Capture the cell that displays the provided text and extract its [x, y] central coordinate. 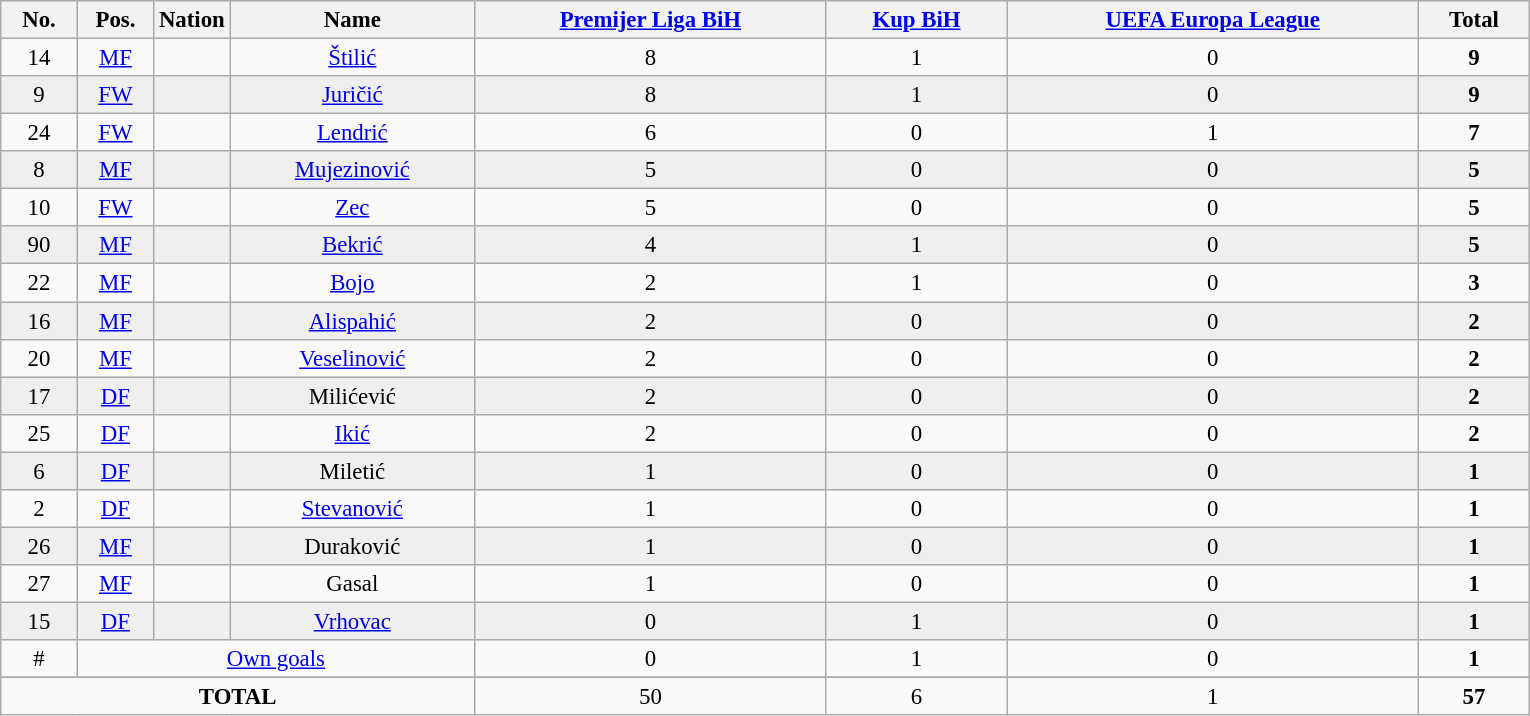
Milićević [352, 396]
Stevanović [352, 509]
27 [39, 584]
4 [651, 245]
7 [1474, 133]
Gasal [352, 584]
Vrhovac [352, 621]
Total [1474, 20]
Name [352, 20]
26 [39, 546]
No. [39, 20]
Bojo [352, 283]
17 [39, 396]
25 [39, 433]
Lendrić [352, 133]
UEFA Europa League [1213, 20]
Zec [352, 208]
TOTAL [238, 697]
Miletić [352, 471]
Ikić [352, 433]
50 [651, 697]
Pos. [115, 20]
Nation [192, 20]
16 [39, 321]
90 [39, 245]
Premijer Liga BiH [651, 20]
Bekrić [352, 245]
Juričić [352, 95]
# [39, 659]
Štilić [352, 58]
Alispahić [352, 321]
Duraković [352, 546]
3 [1474, 283]
24 [39, 133]
14 [39, 58]
Veselinović [352, 358]
15 [39, 621]
20 [39, 358]
10 [39, 208]
22 [39, 283]
57 [1474, 697]
Kup BiH [916, 20]
Mujezinović [352, 170]
Own goals [276, 659]
